Capture the cell that displays the provided text and extract its [x, y] central coordinate. 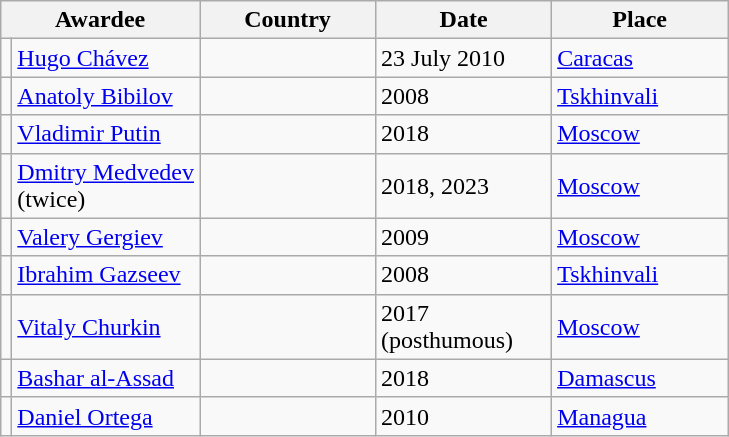
Ibrahim Gazseev [106, 275]
2018, 2023 [464, 186]
Daniel Ortega [106, 416]
Damascus [640, 378]
Dmitry Medvedev(twice) [106, 186]
Anatoly Bibilov [106, 96]
Vladimir Putin [106, 134]
2010 [464, 416]
Hugo Chávez [106, 58]
Date [464, 20]
Managua [640, 416]
Bashar al-Assad [106, 378]
Valery Gergiev [106, 237]
Country [288, 20]
Place [640, 20]
2017 (posthumous) [464, 326]
Awardee [100, 20]
Vitaly Churkin [106, 326]
23 July 2010 [464, 58]
Caracas [640, 58]
2009 [464, 237]
